For the text-containing cell, return its midpoint in (x, y) coordinate format. 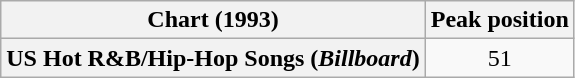
Peak position (500, 20)
51 (500, 58)
US Hot R&B/Hip-Hop Songs (Billboard) (213, 58)
Chart (1993) (213, 20)
